Identify which cell holds the provided text, then report its [x, y] central coordinate. 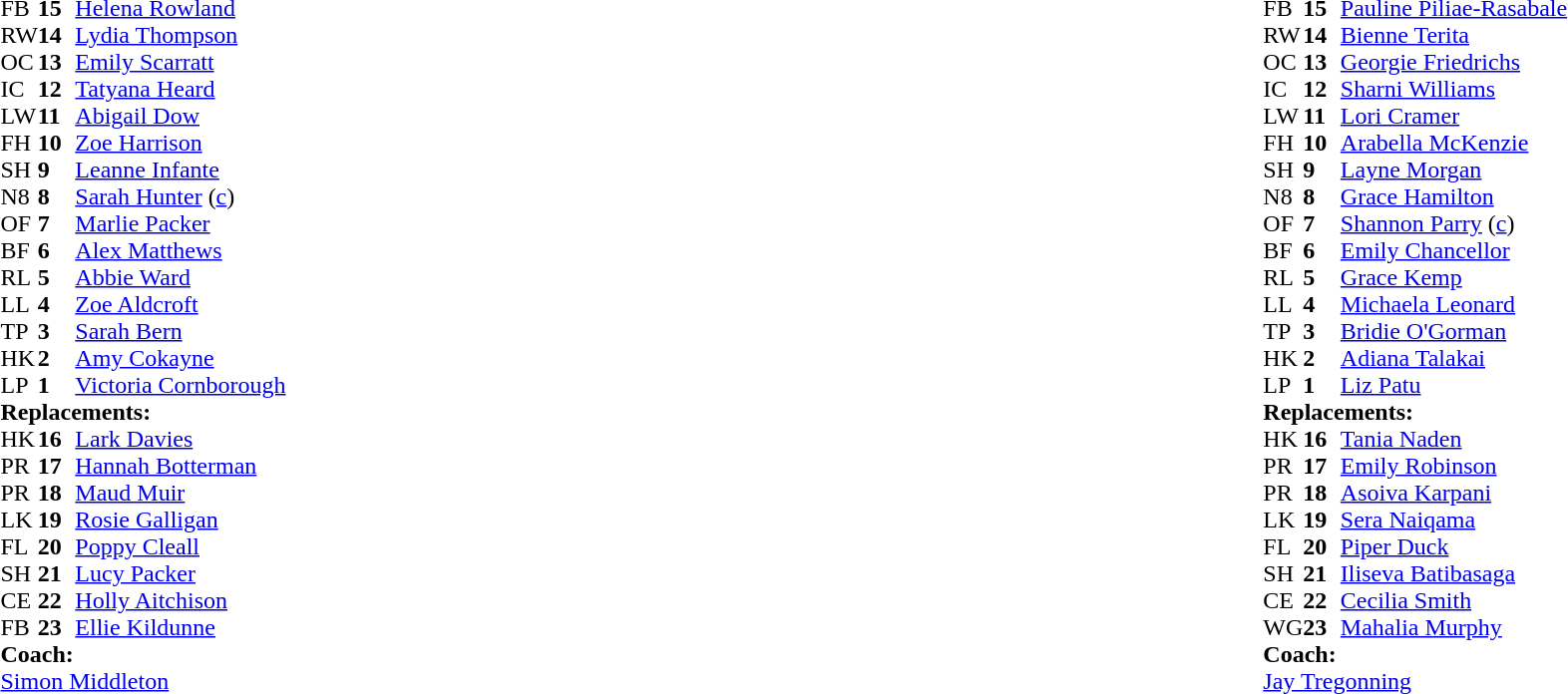
Maud Muir [180, 493]
Lydia Thompson [180, 36]
Marlie Packer [180, 223]
Cecilia Smith [1454, 600]
Sarah Hunter (c) [180, 197]
Amy Cokayne [180, 359]
Emily Scarratt [180, 62]
Iliseva Batibasaga [1454, 574]
Grace Kemp [1454, 277]
Bienne Terita [1454, 36]
FB [18, 628]
Emily Robinson [1454, 467]
Grace Hamilton [1454, 197]
Shannon Parry (c) [1454, 223]
Poppy Cleall [180, 546]
Victoria Cornborough [180, 385]
Layne Morgan [1454, 170]
Emily Chancellor [1454, 251]
Holly Aitchison [180, 600]
Sarah Bern [180, 331]
Abbie Ward [180, 277]
Lucy Packer [180, 574]
Abigail Dow [180, 116]
Zoe Harrison [180, 144]
Arabella McKenzie [1454, 144]
Michaela Leonard [1454, 305]
Piper Duck [1454, 546]
Liz Patu [1454, 385]
Ellie Kildunne [180, 628]
WG [1283, 628]
Hannah Botterman [180, 467]
Tania Naden [1454, 439]
Lori Cramer [1454, 116]
Tatyana Heard [180, 90]
Georgie Friedrichs [1454, 62]
Adiana Talakai [1454, 359]
Sharni Williams [1454, 90]
Mahalia Murphy [1454, 628]
Zoe Aldcroft [180, 305]
Bridie O'Gorman [1454, 331]
Sera Naiqama [1454, 520]
Asoiva Karpani [1454, 493]
Leanne Infante [180, 170]
Alex Matthews [180, 251]
Lark Davies [180, 439]
Rosie Galligan [180, 520]
